Provide the (x, y) coordinate of the cell's center where the given text is located.  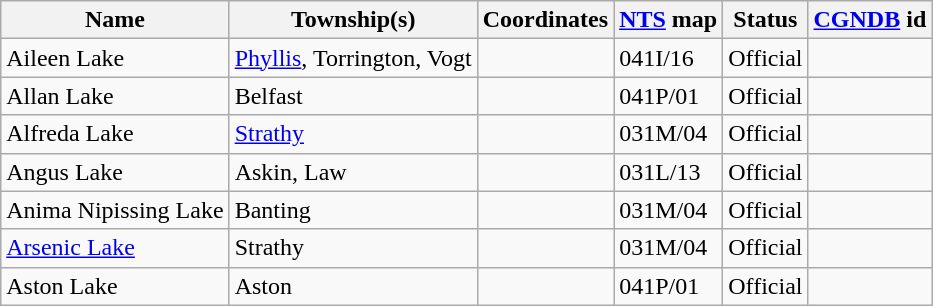
Alfreda Lake (115, 134)
Angus Lake (115, 172)
Banting (353, 210)
Aston Lake (115, 286)
Coordinates (545, 20)
Status (766, 20)
Name (115, 20)
Arsenic Lake (115, 248)
Township(s) (353, 20)
Askin, Law (353, 172)
041I/16 (668, 58)
Aileen Lake (115, 58)
Aston (353, 286)
NTS map (668, 20)
031L/13 (668, 172)
CGNDB id (870, 20)
Allan Lake (115, 96)
Anima Nipissing Lake (115, 210)
Phyllis, Torrington, Vogt (353, 58)
Belfast (353, 96)
